Detect which cell encompasses the target text, then output its (x, y) center coordinate. 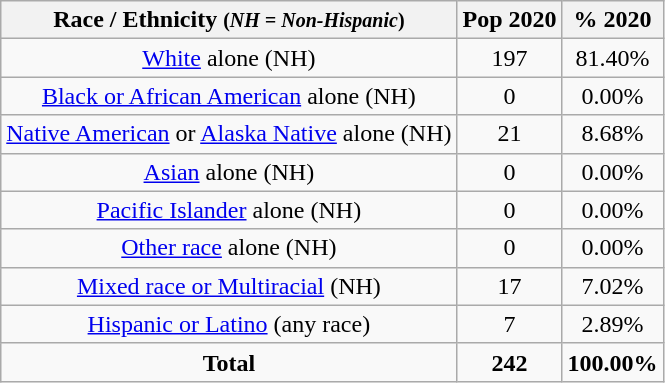
17 (510, 286)
242 (510, 362)
Native American or Alaska Native alone (NH) (229, 134)
81.40% (612, 58)
197 (510, 58)
Hispanic or Latino (any race) (229, 324)
% 2020 (612, 20)
Pop 2020 (510, 20)
Asian alone (NH) (229, 172)
Race / Ethnicity (NH = Non-Hispanic) (229, 20)
7.02% (612, 286)
Total (229, 362)
Mixed race or Multiracial (NH) (229, 286)
21 (510, 134)
8.68% (612, 134)
Pacific Islander alone (NH) (229, 210)
2.89% (612, 324)
100.00% (612, 362)
7 (510, 324)
Other race alone (NH) (229, 248)
Black or African American alone (NH) (229, 96)
White alone (NH) (229, 58)
